Return the [X, Y] coordinate for the center point of the cell that contains the specified text.  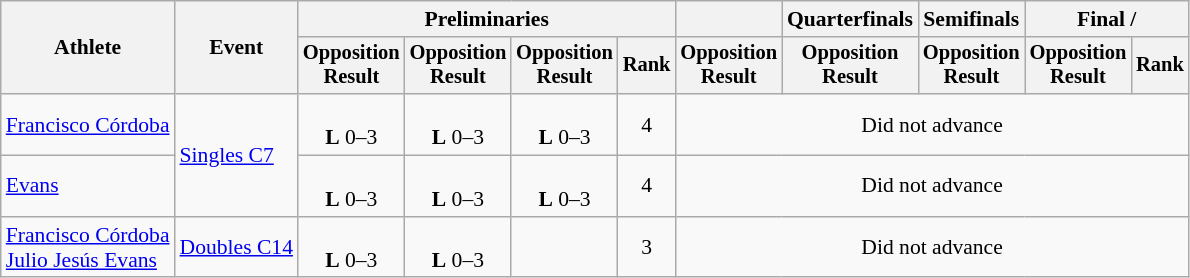
Event [236, 48]
Singles C7 [236, 155]
Athlete [88, 48]
3 [647, 248]
Francisco Córdoba [88, 124]
Quarterfinals [850, 19]
Preliminaries [486, 19]
Francisco CórdobaJulio Jesús Evans [88, 248]
Semifinals [972, 19]
Evans [88, 186]
Doubles C14 [236, 248]
Final / [1107, 19]
